For the text-containing cell, return its midpoint in (x, y) coordinate format. 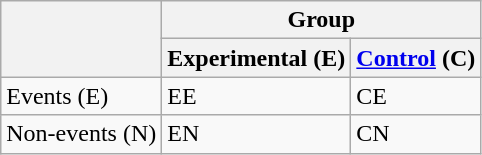
Non-events (N) (82, 134)
EE (256, 96)
Group (322, 20)
CE (416, 96)
Events (E) (82, 96)
Experimental (E) (256, 58)
CN (416, 134)
EN (256, 134)
Control (C) (416, 58)
